Capture the cell that displays the provided text and extract its (x, y) central coordinate. 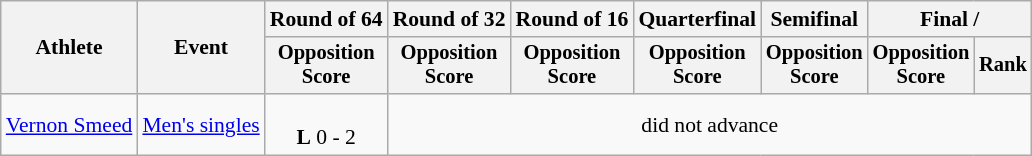
Semifinal (814, 19)
Quarterfinal (697, 19)
Men's singles (200, 124)
Vernon Smeed (70, 124)
Round of 16 (572, 19)
Athlete (70, 48)
Round of 64 (326, 19)
Round of 32 (450, 19)
L 0 - 2 (326, 124)
Rank (1003, 66)
Event (200, 48)
did not advance (710, 124)
Final / (950, 19)
